Pinpoint the cell where the given text exists, returning its (X, Y) midpoint coordinate. 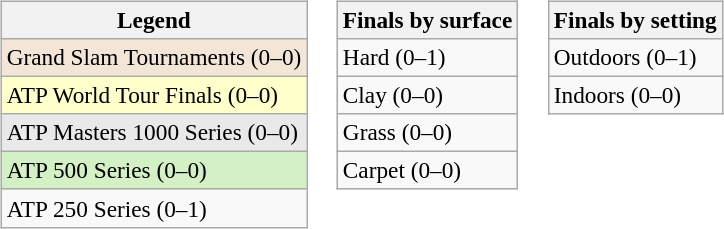
Finals by surface (427, 20)
ATP Masters 1000 Series (0–0) (154, 133)
Legend (154, 20)
Hard (0–1) (427, 57)
ATP World Tour Finals (0–0) (154, 95)
Indoors (0–0) (635, 95)
Grand Slam Tournaments (0–0) (154, 57)
Finals by setting (635, 20)
Grass (0–0) (427, 133)
Outdoors (0–1) (635, 57)
Carpet (0–0) (427, 171)
ATP 250 Series (0–1) (154, 208)
ATP 500 Series (0–0) (154, 171)
Clay (0–0) (427, 95)
